Find where the given text appears and provide that cell's center as [x, y] coordinate. 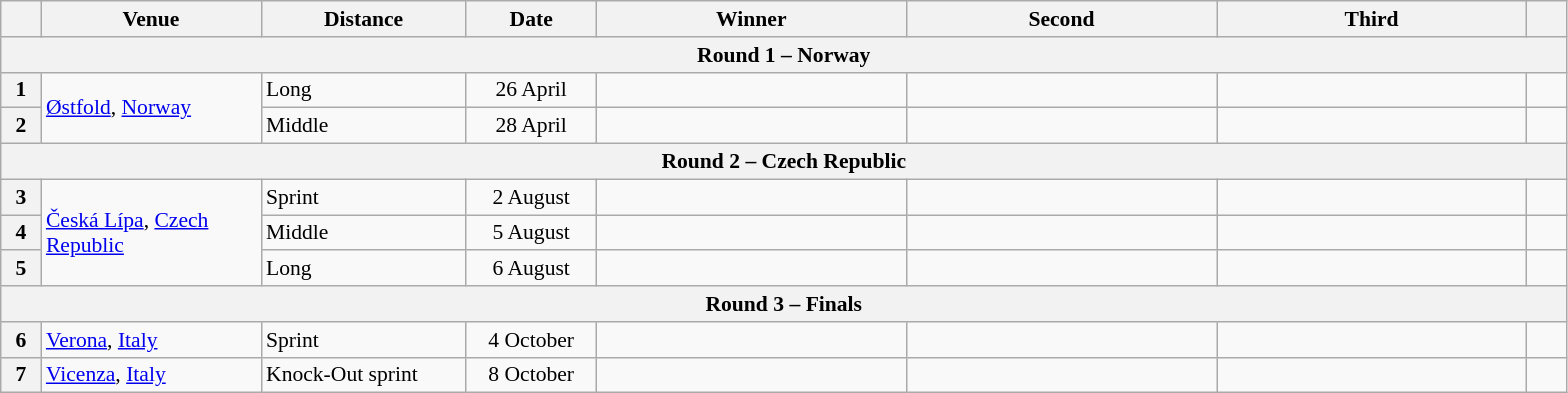
Round 2 – Czech Republic [784, 162]
Winner [751, 19]
7 [21, 375]
28 April [531, 126]
Knock-Out sprint [364, 375]
26 April [531, 90]
Verona, Italy [151, 340]
Round 3 – Finals [784, 304]
Second [1061, 19]
Vicenza, Italy [151, 375]
4 October [531, 340]
Round 1 – Norway [784, 55]
2 August [531, 197]
Date [531, 19]
8 October [531, 375]
Česká Lípa, Czech Republic [151, 232]
5 August [531, 233]
Venue [151, 19]
1 [21, 90]
3 [21, 197]
5 [21, 269]
Third [1371, 19]
6 August [531, 269]
6 [21, 340]
Distance [364, 19]
2 [21, 126]
4 [21, 233]
Østfold, Norway [151, 108]
